Return [X, Y] of the center of cell containing provided text 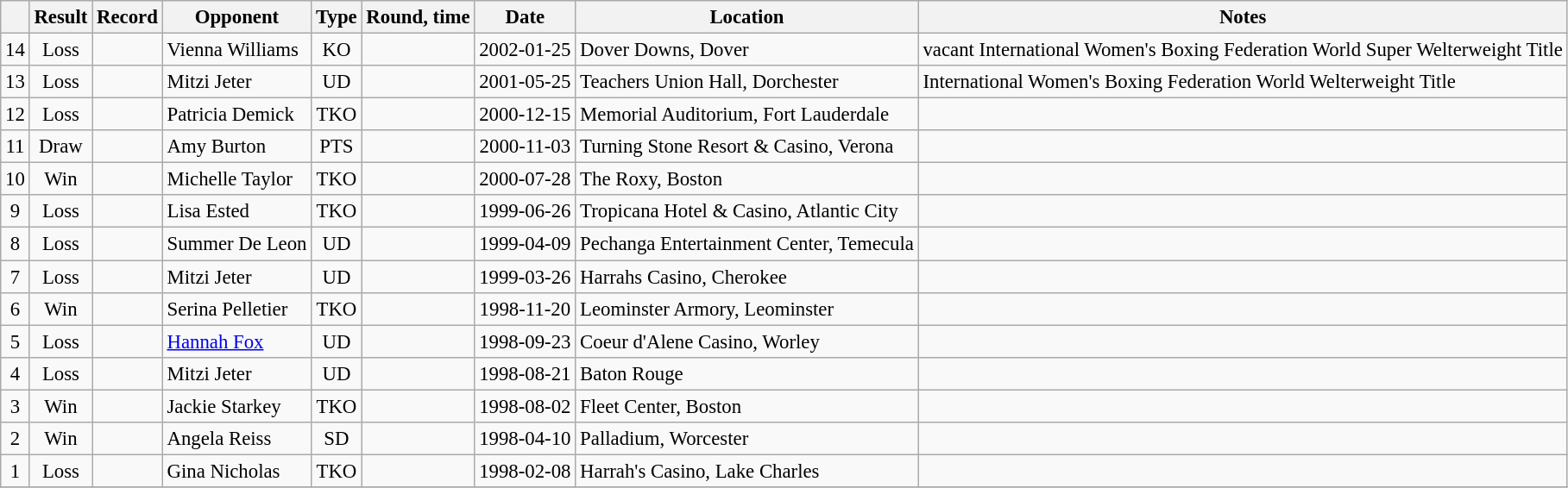
1998-04-10 [525, 439]
Leominster Armory, Leominster [747, 309]
Summer De Leon [236, 244]
Record [128, 17]
1999-03-26 [525, 277]
The Roxy, Boston [747, 179]
2001-05-25 [525, 82]
Jackie Starkey [236, 406]
2000-12-15 [525, 115]
Amy Burton [236, 147]
Serina Pelletier [236, 309]
1999-04-09 [525, 244]
SD [337, 439]
vacant International Women's Boxing Federation World Super Welterweight Title [1243, 50]
Angela Reiss [236, 439]
Tropicana Hotel & Casino, Atlantic City [747, 211]
Draw [60, 147]
6 [16, 309]
Location [747, 17]
12 [16, 115]
Memorial Auditorium, Fort Lauderdale [747, 115]
International Women's Boxing Federation World Welterweight Title [1243, 82]
1998-11-20 [525, 309]
Harrahs Casino, Cherokee [747, 277]
1998-02-08 [525, 471]
9 [16, 211]
KO [337, 50]
8 [16, 244]
Coeur d'Alene Casino, Worley [747, 341]
PTS [337, 147]
Result [60, 17]
Michelle Taylor [236, 179]
2000-07-28 [525, 179]
1998-09-23 [525, 341]
11 [16, 147]
1998-08-21 [525, 373]
Dover Downs, Dover [747, 50]
13 [16, 82]
Baton Rouge [747, 373]
1998-08-02 [525, 406]
2002-01-25 [525, 50]
2 [16, 439]
3 [16, 406]
Opponent [236, 17]
Palladium, Worcester [747, 439]
1 [16, 471]
Turning Stone Resort & Casino, Verona [747, 147]
Vienna Williams [236, 50]
14 [16, 50]
Gina Nicholas [236, 471]
Patricia Demick [236, 115]
Round, time [418, 17]
7 [16, 277]
Notes [1243, 17]
Harrah's Casino, Lake Charles [747, 471]
10 [16, 179]
Hannah Fox [236, 341]
5 [16, 341]
Pechanga Entertainment Center, Temecula [747, 244]
Date [525, 17]
Teachers Union Hall, Dorchester [747, 82]
4 [16, 373]
Lisa Ested [236, 211]
Fleet Center, Boston [747, 406]
1999-06-26 [525, 211]
2000-11-03 [525, 147]
Type [337, 17]
